From the cell containing the given text, extract its center point as (x, y) coordinate. 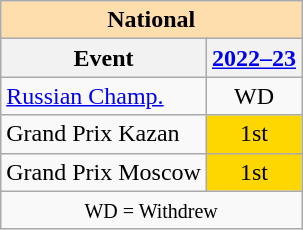
WD (254, 96)
Event (104, 58)
2022–23 (254, 58)
Grand Prix Kazan (104, 134)
WD = Withdrew (152, 210)
Russian Champ. (104, 96)
National (152, 20)
Grand Prix Moscow (104, 172)
